Provide the (x, y) coordinate of the cell's center where the given text is located.  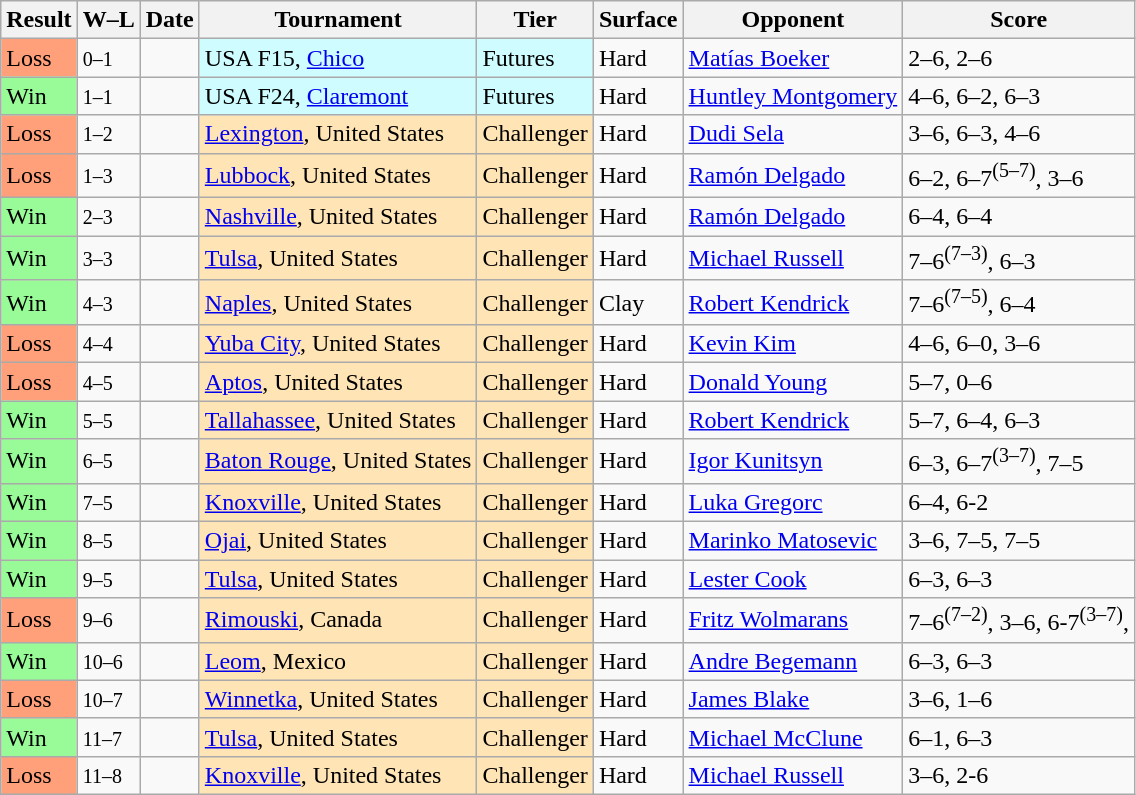
7–6(7–5), 6–4 (1019, 302)
Tallahassee, United States (338, 420)
Result (39, 20)
Date (170, 20)
Winnetka, United States (338, 699)
6–4, 6–4 (1019, 217)
Tournament (338, 20)
Clay (638, 302)
Kevin Kim (793, 344)
Matías Boeker (793, 58)
James Blake (793, 699)
6–1, 6–3 (1019, 737)
2–6, 2–6 (1019, 58)
1–3 (108, 176)
Lester Cook (793, 579)
4–4 (108, 344)
6–5 (108, 462)
0–1 (108, 58)
Naples, United States (338, 302)
7–6(7–2), 3–6, 6-7(3–7), (1019, 620)
Nashville, United States (338, 217)
5–7, 0–6 (1019, 382)
9–5 (108, 579)
4–3 (108, 302)
Surface (638, 20)
USA F24, Claremont (338, 96)
Igor Kunitsyn (793, 462)
4–6, 6–0, 3–6 (1019, 344)
Fritz Wolmarans (793, 620)
3–6, 1–6 (1019, 699)
Lubbock, United States (338, 176)
11–7 (108, 737)
Opponent (793, 20)
Luka Gregorc (793, 502)
3–6, 2-6 (1019, 775)
2–3 (108, 217)
Lexington, United States (338, 134)
1–1 (108, 96)
5–7, 6–4, 6–3 (1019, 420)
8–5 (108, 541)
Andre Begemann (793, 661)
3–3 (108, 258)
Baton Rouge, United States (338, 462)
4–6, 6–2, 6–3 (1019, 96)
Aptos, United States (338, 382)
7–6(7–3), 6–3 (1019, 258)
Donald Young (793, 382)
5–5 (108, 420)
Rimouski, Canada (338, 620)
Michael McClune (793, 737)
Leom, Mexico (338, 661)
Ojai, United States (338, 541)
3–6, 6–3, 4–6 (1019, 134)
6–2, 6–7(5–7), 3–6 (1019, 176)
7–5 (108, 502)
10–7 (108, 699)
9–6 (108, 620)
10–6 (108, 661)
11–8 (108, 775)
3–6, 7–5, 7–5 (1019, 541)
4–5 (108, 382)
Yuba City, United States (338, 344)
Score (1019, 20)
6–4, 6-2 (1019, 502)
1–2 (108, 134)
W–L (108, 20)
Tier (535, 20)
Huntley Montgomery (793, 96)
6–3, 6–7(3–7), 7–5 (1019, 462)
Marinko Matosevic (793, 541)
Dudi Sela (793, 134)
USA F15, Chico (338, 58)
